From the cell containing the given text, extract its center point as [x, y] coordinate. 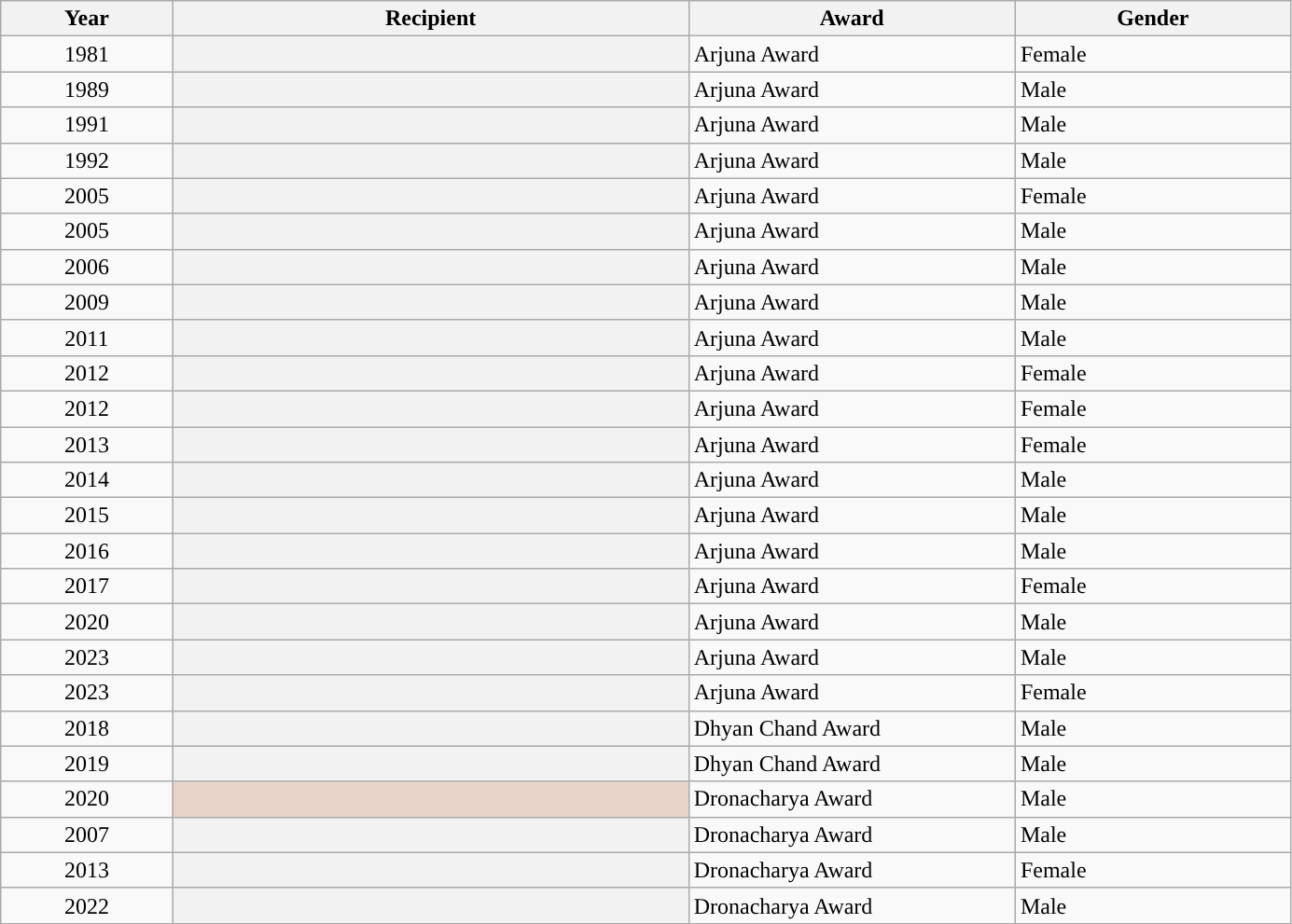
2014 [87, 480]
1992 [87, 160]
1991 [87, 125]
Year [87, 19]
2015 [87, 516]
2022 [87, 905]
Award [852, 19]
Recipient [431, 19]
2019 [87, 764]
2011 [87, 338]
2007 [87, 834]
2017 [87, 586]
1981 [87, 54]
1989 [87, 90]
Gender [1153, 19]
2016 [87, 551]
2009 [87, 302]
2018 [87, 728]
2006 [87, 267]
